Find where the given text appears and provide that cell's center as (x, y) coordinate. 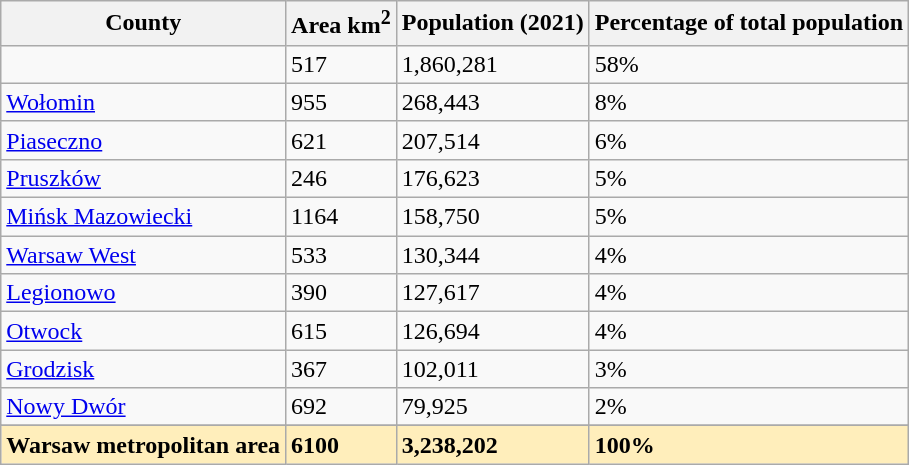
Wołomin (144, 102)
367 (342, 369)
533 (342, 255)
127,617 (492, 293)
Warsaw metropolitan area (144, 445)
Grodzisk (144, 369)
246 (342, 178)
6% (748, 140)
176,623 (492, 178)
Percentage of total population (748, 24)
615 (342, 331)
Legionowo (144, 293)
955 (342, 102)
Area km2 (342, 24)
268,443 (492, 102)
6100 (342, 445)
158,750 (492, 217)
Mińsk Mazowiecki (144, 217)
3,238,202 (492, 445)
Pruszków (144, 178)
102,011 (492, 369)
692 (342, 407)
517 (342, 64)
621 (342, 140)
100% (748, 445)
79,925 (492, 407)
1,860,281 (492, 64)
2% (748, 407)
Warsaw West (144, 255)
207,514 (492, 140)
390 (342, 293)
1164 (342, 217)
126,694 (492, 331)
Nowy Dwór (144, 407)
Otwock (144, 331)
8% (748, 102)
County (144, 24)
58% (748, 64)
Population (2021) (492, 24)
3% (748, 369)
Piaseczno (144, 140)
130,344 (492, 255)
